Output the (x, y) coordinate of the center of the cell containing the given text.  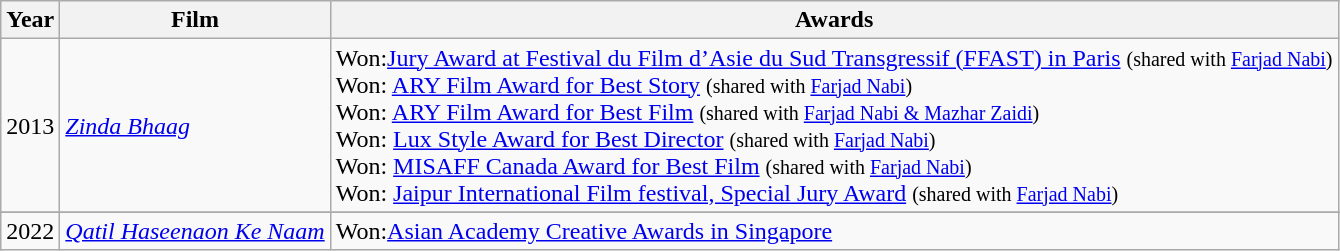
Awards (834, 20)
Zinda Bhaag (195, 126)
Film (195, 20)
2022 (30, 231)
Qatil Haseenaon Ke Naam (195, 231)
Year (30, 20)
Won:Asian Academy Creative Awards in Singapore (834, 231)
2013 (30, 126)
